Provide the (x, y) coordinate of the cell's center where the given text is located.  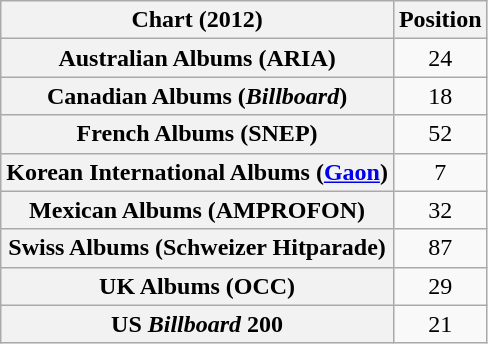
29 (440, 286)
18 (440, 96)
Chart (2012) (198, 20)
Swiss Albums (Schweizer Hitparade) (198, 248)
Position (440, 20)
24 (440, 58)
21 (440, 324)
Canadian Albums (Billboard) (198, 96)
Australian Albums (ARIA) (198, 58)
Korean International Albums (Gaon) (198, 172)
French Albums (SNEP) (198, 134)
Mexican Albums (AMPROFON) (198, 210)
52 (440, 134)
US Billboard 200 (198, 324)
UK Albums (OCC) (198, 286)
87 (440, 248)
7 (440, 172)
32 (440, 210)
